Scan for the cell matching the given text and deliver its [X, Y] coordinate at center. 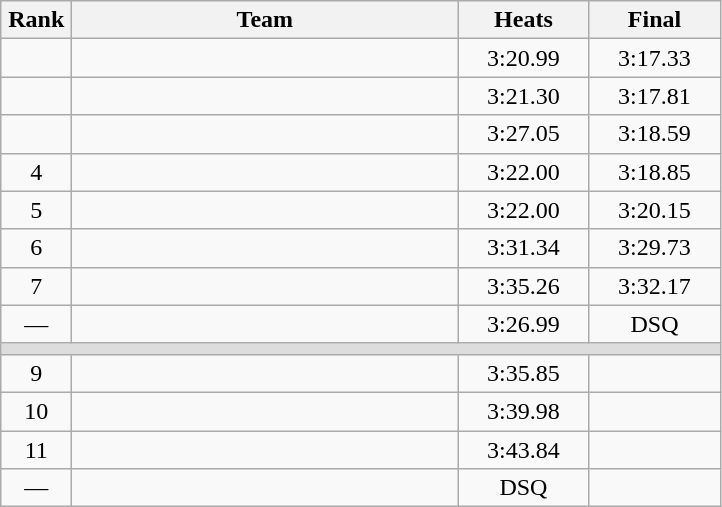
3:35.26 [524, 286]
3:21.30 [524, 96]
3:35.85 [524, 373]
6 [36, 248]
3:43.84 [524, 449]
3:18.59 [654, 134]
11 [36, 449]
3:26.99 [524, 324]
3:20.99 [524, 58]
Final [654, 20]
3:32.17 [654, 286]
3:18.85 [654, 172]
Heats [524, 20]
4 [36, 172]
9 [36, 373]
3:17.81 [654, 96]
Team [265, 20]
3:17.33 [654, 58]
3:29.73 [654, 248]
3:39.98 [524, 411]
7 [36, 286]
3:27.05 [524, 134]
5 [36, 210]
3:31.34 [524, 248]
3:20.15 [654, 210]
10 [36, 411]
Rank [36, 20]
